From the cell containing the given text, extract its center point as (X, Y) coordinate. 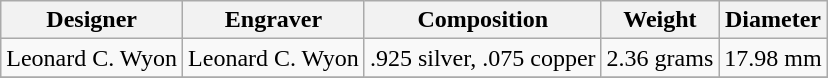
17.98 mm (773, 58)
Engraver (274, 20)
.925 silver, .075 copper (482, 58)
2.36 grams (660, 58)
Weight (660, 20)
Diameter (773, 20)
Designer (92, 20)
Composition (482, 20)
